Scan for the cell matching the given text and deliver its (X, Y) coordinate at center. 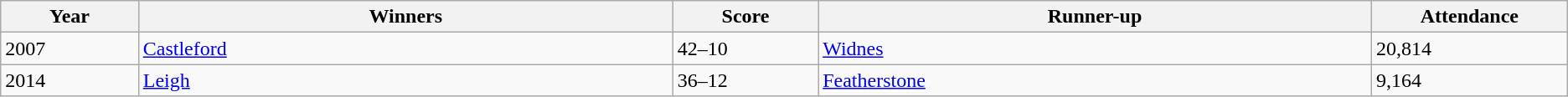
42–10 (745, 48)
Year (70, 17)
36–12 (745, 80)
Leigh (405, 80)
Winners (405, 17)
Castleford (405, 48)
Score (745, 17)
Runner-up (1096, 17)
2007 (70, 48)
2014 (70, 80)
Featherstone (1096, 80)
Attendance (1469, 17)
20,814 (1469, 48)
Widnes (1096, 48)
9,164 (1469, 80)
